From the cell containing the given text, extract its center point as [X, Y] coordinate. 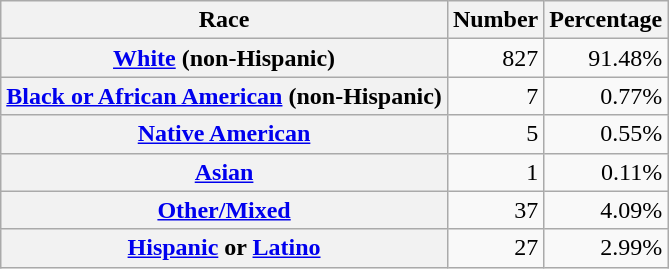
1 [495, 172]
0.77% [606, 96]
0.11% [606, 172]
Asian [224, 172]
27 [495, 248]
Other/Mixed [224, 210]
827 [495, 58]
Hispanic or Latino [224, 248]
91.48% [606, 58]
Number [495, 20]
7 [495, 96]
Percentage [606, 20]
2.99% [606, 248]
Native American [224, 134]
Race [224, 20]
White (non-Hispanic) [224, 58]
0.55% [606, 134]
Black or African American (non-Hispanic) [224, 96]
4.09% [606, 210]
5 [495, 134]
37 [495, 210]
